Extract the (x, y) coordinate from the center of the cell holding the provided text.  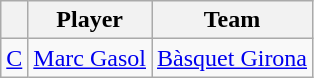
Bàsquet Girona (232, 58)
Player (90, 20)
C (14, 58)
Team (232, 20)
Marc Gasol (90, 58)
